For the text-containing cell, return its midpoint in (x, y) coordinate format. 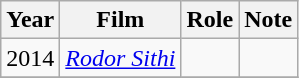
Year (30, 20)
Film (120, 20)
Note (268, 20)
2014 (30, 58)
Rodor Sithi (120, 58)
Role (210, 20)
